For the text-containing cell, return its midpoint in [X, Y] coordinate format. 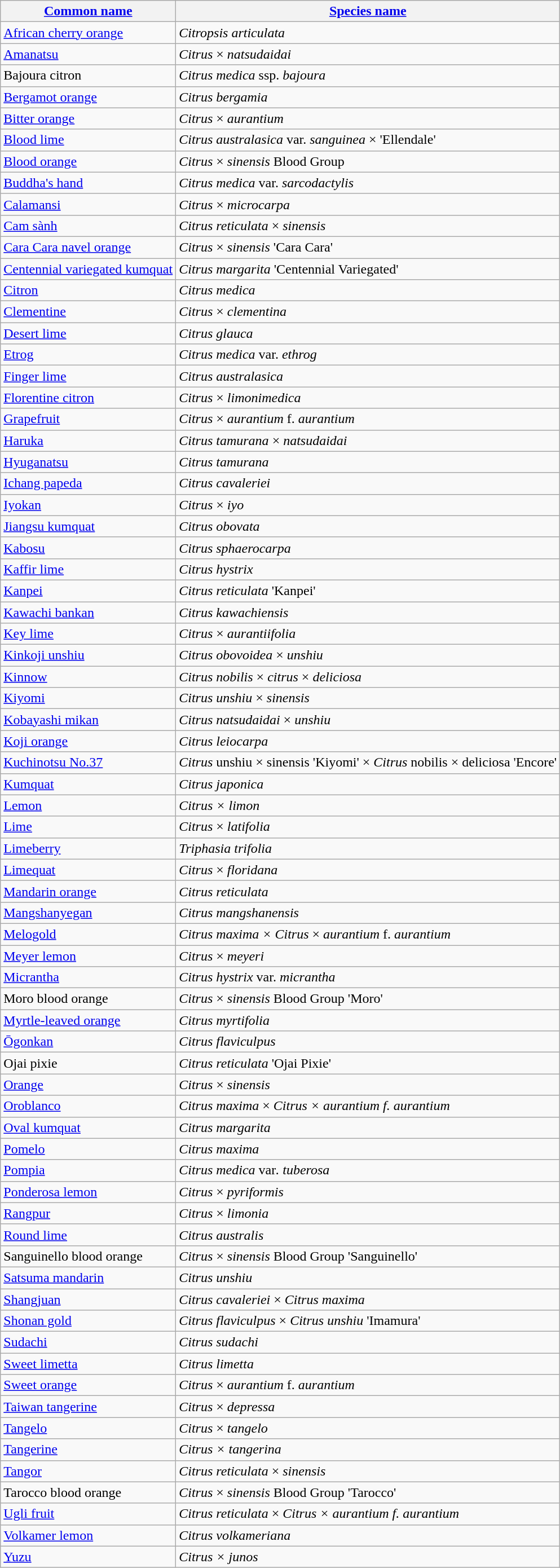
Citrus × sinensis Blood Group 'Moro' [368, 999]
Melogold [88, 934]
Kaffir lime [88, 569]
Citrus × tangerina [368, 1450]
Lemon [88, 805]
Kuchinotsu No.37 [88, 763]
Bajoura citron [88, 76]
Citrus × iyo [368, 505]
Citrus × sinensis Blood Group [368, 161]
Ponderosa lemon [88, 1192]
Florentine citron [88, 398]
Jiangsu kumquat [88, 526]
Citrus australis [368, 1235]
Citrus margarita 'Centennial Variegated' [368, 269]
Citrus × limonia [368, 1213]
Bitter orange [88, 118]
Tangelo [88, 1428]
Kinnow [88, 677]
Citrus × sinensis Blood Group 'Tarocco' [368, 1492]
Citrus × pyriformis [368, 1192]
Limequat [88, 870]
Citrus reticulata 'Kanpei' [368, 591]
Sweet limetta [88, 1364]
Citrus obovata [368, 526]
Citrus unshiu [368, 1278]
Ichang papeda [88, 483]
Citrus maxima [368, 1149]
Citrus cavaleriei [368, 483]
Citrus flaviculpus [368, 1042]
Mangshanyegan [88, 913]
Citrus × clementina [368, 312]
Citrus leiocarpa [368, 741]
Citrus hystrix var. micrantha [368, 977]
Kawachi bankan [88, 612]
Citrus unshiu × sinensis [368, 698]
Citrus × sinensis [368, 1085]
Koji orange [88, 741]
Meyer lemon [88, 956]
Bergamot orange [88, 97]
Tangor [88, 1471]
Citrus medica ssp. bajoura [368, 76]
Citron [88, 290]
Citrus flaviculpus × Citrus unshiu 'Imamura' [368, 1321]
Blood lime [88, 140]
Citrus × junos [368, 1557]
Myrtle-leaved orange [88, 1020]
Etrog [88, 355]
Yuzu [88, 1557]
Key lime [88, 634]
Citrus × microcarpa [368, 204]
Citrus reticulata 'Ojai Pixie' [368, 1063]
Citrus cavaleriei × Citrus maxima [368, 1299]
Iyokan [88, 505]
Triphasia trifolia [368, 848]
Mandarin orange [88, 891]
Citrus volkameriana [368, 1535]
Taiwan tangerine [88, 1407]
Citrus × natsudaidai [368, 54]
Citrus japonica [368, 784]
Citrus × latifolia [368, 827]
Kiyomi [88, 698]
Citrus australasica var. sanguinea × 'Ellendale' [368, 140]
Citrus mangshanensis [368, 913]
Citrus hystrix [368, 569]
Limeberry [88, 848]
Citrus bergamia [368, 97]
Citrus medica var. ethrog [368, 355]
Citrus natsudaidai × unshiu [368, 720]
Citrus × limon [368, 805]
Kobayashi mikan [88, 720]
Hyuganatsu [88, 462]
Tangerine [88, 1450]
Citrus sphaerocarpa [368, 548]
Ugli fruit [88, 1514]
Sudachi [88, 1342]
Kanpei [88, 591]
Citrus tamurana [368, 462]
Citrus myrtifolia [368, 1020]
Desert lime [88, 333]
Cam sành [88, 226]
Clementine [88, 312]
Citrus × limonimedica [368, 398]
Calamansi [88, 204]
Citrus kawachiensis [368, 612]
Citrus obovoidea × unshiu [368, 655]
Common name [88, 11]
Tarocco blood orange [88, 1492]
Shangjuan [88, 1299]
Citrus medica var. tuberosa [368, 1170]
Centennial variegated kumquat [88, 269]
Buddha's hand [88, 183]
African cherry orange [88, 33]
Cara Cara navel orange [88, 247]
Citrus × meyeri [368, 956]
Ōgonkan [88, 1042]
Grapefruit [88, 419]
Sanguinello blood orange [88, 1256]
Volkamer lemon [88, 1535]
Satsuma mandarin [88, 1278]
Citrus × floridana [368, 870]
Kumquat [88, 784]
Blood orange [88, 161]
Lime [88, 827]
Ojai pixie [88, 1063]
Citrus reticulata × Citrus × aurantium f. aurantium [368, 1514]
Citrus australasica [368, 376]
Rangpur [88, 1213]
Oval kumquat [88, 1127]
Citropsis articulata [368, 33]
Citrus reticulata [368, 891]
Micrantha [88, 977]
Citrus × tangelo [368, 1428]
Citrus × aurantiifolia [368, 634]
Citrus nobilis × citrus × deliciosa [368, 677]
Round lime [88, 1235]
Citrus glauca [368, 333]
Citrus × aurantium [368, 118]
Shonan gold [88, 1321]
Orange [88, 1085]
Species name [368, 11]
Citrus sudachi [368, 1342]
Pomelo [88, 1149]
Pompia [88, 1170]
Kabosu [88, 548]
Kinkoji unshiu [88, 655]
Citrus margarita [368, 1127]
Citrus medica [368, 290]
Citrus medica var. sarcodactylis [368, 183]
Citrus limetta [368, 1364]
Citrus unshiu × sinensis 'Kiyomi' × Citrus nobilis × deliciosa 'Encore' [368, 763]
Citrus tamurana × natsudaidai [368, 441]
Moro blood orange [88, 999]
Sweet orange [88, 1385]
Oroblanco [88, 1106]
Citrus × sinensis Blood Group 'Sanguinello' [368, 1256]
Citrus × sinensis 'Cara Cara' [368, 247]
Haruka [88, 441]
Amanatsu [88, 54]
Citrus × depressa [368, 1407]
Finger lime [88, 376]
